Determine the [x, y] coordinate at the center of the cell enclosing the given text.  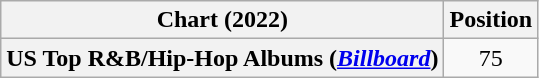
75 [491, 58]
Position [491, 20]
Chart (2022) [222, 20]
US Top R&B/Hip-Hop Albums (Billboard) [222, 58]
